For the text-containing cell, return its midpoint in (X, Y) coordinate format. 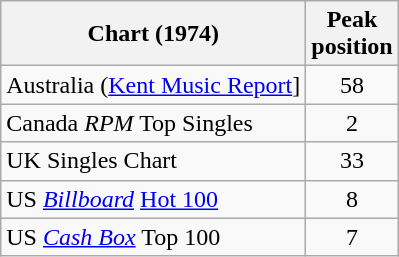
33 (352, 161)
7 (352, 237)
Australia (Kent Music Report] (154, 85)
8 (352, 199)
2 (352, 123)
US Cash Box Top 100 (154, 237)
Canada RPM Top Singles (154, 123)
58 (352, 85)
US Billboard Hot 100 (154, 199)
UK Singles Chart (154, 161)
Chart (1974) (154, 34)
Peakposition (352, 34)
